From the cell containing the given text, extract its center point as [X, Y] coordinate. 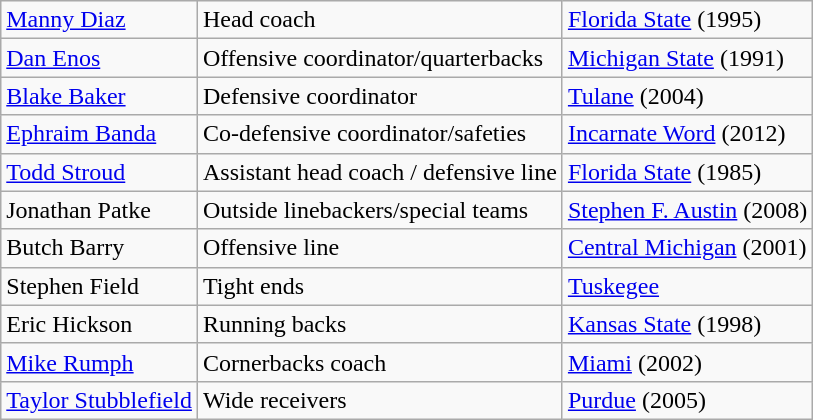
Ephraim Banda [100, 134]
Running backs [380, 324]
Blake Baker [100, 96]
Mike Rumph [100, 362]
Tight ends [380, 286]
Head coach [380, 20]
Tulane (2004) [687, 96]
Co-defensive coordinator/safeties [380, 134]
Florida State (1985) [687, 172]
Purdue (2005) [687, 400]
Offensive coordinator/quarterbacks [380, 58]
Defensive coordinator [380, 96]
Assistant head coach / defensive line [380, 172]
Offensive line [380, 248]
Butch Barry [100, 248]
Cornerbacks coach [380, 362]
Tuskegee [687, 286]
Florida State (1995) [687, 20]
Wide receivers [380, 400]
Todd Stroud [100, 172]
Kansas State (1998) [687, 324]
Michigan State (1991) [687, 58]
Miami (2002) [687, 362]
Taylor Stubblefield [100, 400]
Jonathan Patke [100, 210]
Dan Enos [100, 58]
Eric Hickson [100, 324]
Central Michigan (2001) [687, 248]
Manny Diaz [100, 20]
Incarnate Word (2012) [687, 134]
Stephen F. Austin (2008) [687, 210]
Outside linebackers/special teams [380, 210]
Stephen Field [100, 286]
